Locate the cell with the specified text and output its (X, Y) center coordinate. 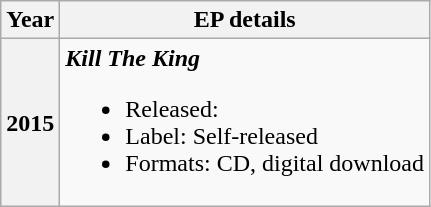
EP details (245, 20)
Year (30, 20)
2015 (30, 122)
Kill The KingReleased: Label: Self-releasedFormats: CD, digital download (245, 122)
